Output the [X, Y] coordinate of the center of the cell containing the given text.  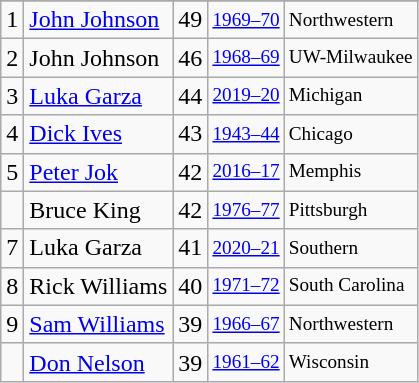
5 [12, 172]
Rick Williams [98, 286]
1961–62 [246, 362]
2 [12, 58]
44 [190, 96]
1971–72 [246, 286]
UW-Milwaukee [350, 58]
9 [12, 324]
43 [190, 134]
Don Nelson [98, 362]
3 [12, 96]
Southern [350, 248]
Wisconsin [350, 362]
40 [190, 286]
South Carolina [350, 286]
2019–20 [246, 96]
Chicago [350, 134]
46 [190, 58]
7 [12, 248]
1969–70 [246, 20]
1976–77 [246, 210]
Pittsburgh [350, 210]
41 [190, 248]
Peter Jok [98, 172]
Dick Ives [98, 134]
8 [12, 286]
Michigan [350, 96]
2016–17 [246, 172]
49 [190, 20]
1 [12, 20]
Memphis [350, 172]
2020–21 [246, 248]
4 [12, 134]
1943–44 [246, 134]
Sam Williams [98, 324]
Bruce King [98, 210]
1966–67 [246, 324]
1968–69 [246, 58]
